Detect which cell encompasses the target text, then output its [x, y] center coordinate. 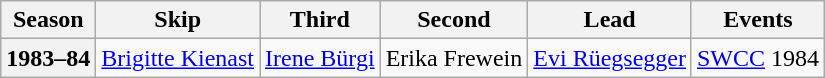
Lead [610, 20]
Irene Bürgi [320, 58]
Evi Rüegsegger [610, 58]
Third [320, 20]
Skip [178, 20]
Season [48, 20]
Brigitte Kienast [178, 58]
Second [454, 20]
Erika Frewein [454, 58]
1983–84 [48, 58]
SWCC 1984 [758, 58]
Events [758, 20]
